From the cell containing the given text, extract its center point as [X, Y] coordinate. 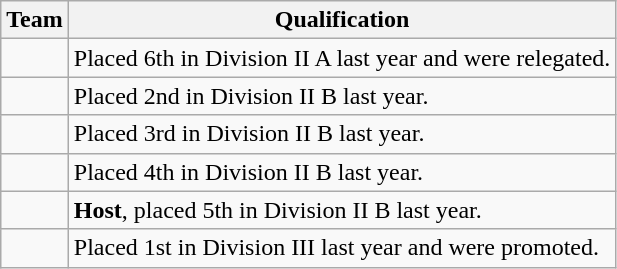
Placed 1st in Division III last year and were promoted. [342, 248]
Qualification [342, 20]
Placed 4th in Division II B last year. [342, 172]
Placed 3rd in Division II B last year. [342, 134]
Placed 2nd in Division II B last year. [342, 96]
Placed 6th in Division II A last year and were relegated. [342, 58]
Team [35, 20]
Host, placed 5th in Division II B last year. [342, 210]
